Locate the cell with the specified text and output its (x, y) center coordinate. 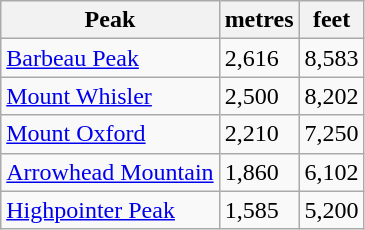
2,616 (259, 58)
feet (332, 20)
Mount Whisler (110, 96)
metres (259, 20)
2,500 (259, 96)
Mount Oxford (110, 134)
1,860 (259, 172)
6,102 (332, 172)
Arrowhead Mountain (110, 172)
1,585 (259, 210)
8,583 (332, 58)
Highpointer Peak (110, 210)
Barbeau Peak (110, 58)
7,250 (332, 134)
Peak (110, 20)
8,202 (332, 96)
2,210 (259, 134)
5,200 (332, 210)
